Search for the cell housing the specified text and yield its [X, Y] center coordinate. 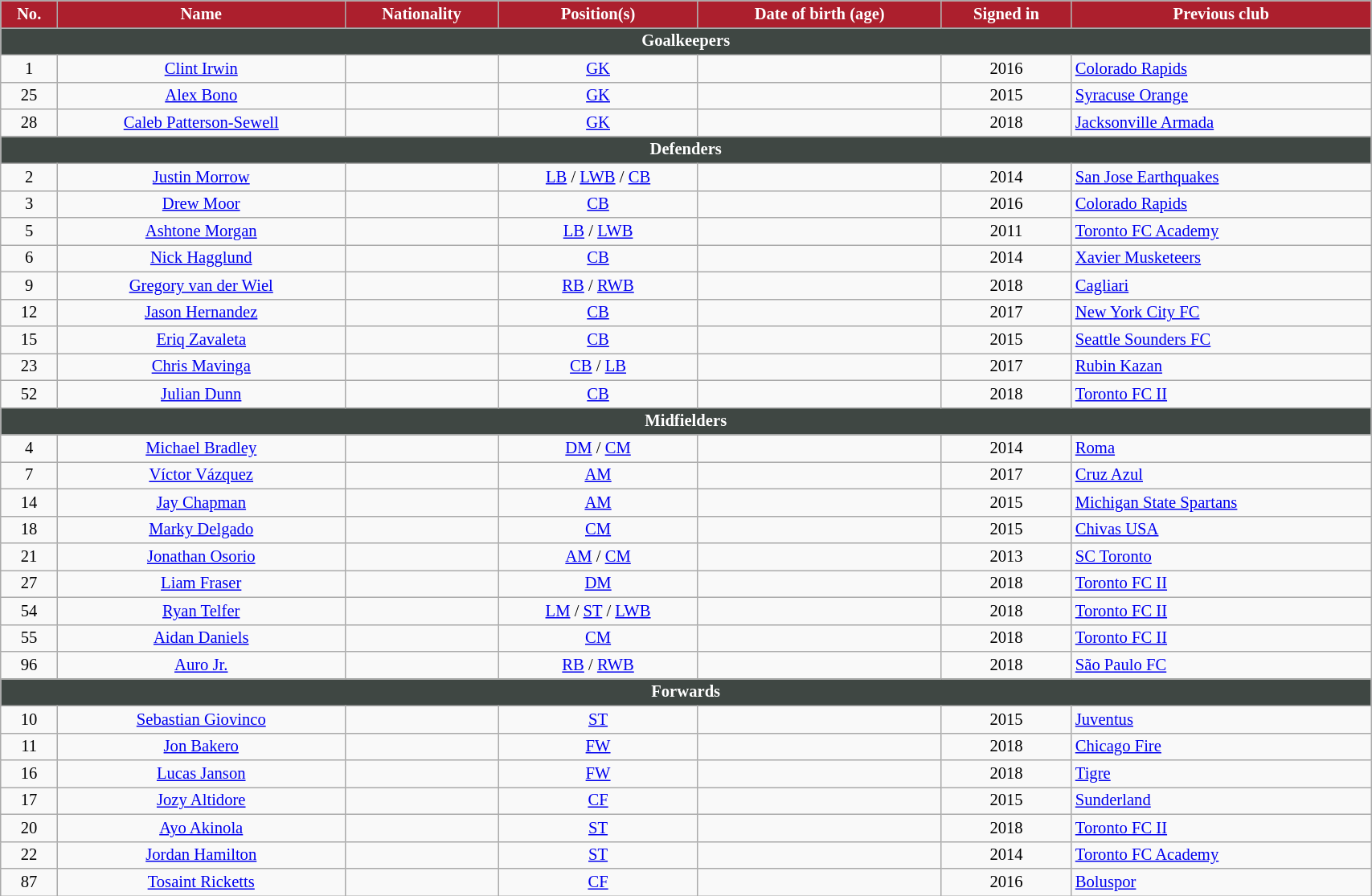
28 [29, 123]
Ryan Telfer [201, 611]
Previous club [1222, 14]
Jonathan Osorio [201, 557]
2011 [1006, 231]
Marky Delgado [201, 530]
52 [29, 394]
CB / LB [598, 366]
Jozy Altidore [201, 800]
Boluspor [1222, 882]
Víctor Vázquez [201, 475]
96 [29, 665]
Drew Moor [201, 204]
21 [29, 557]
Julian Dunn [201, 394]
Jon Bakero [201, 747]
Auro Jr. [201, 665]
10 [29, 719]
Gregory van der Wiel [201, 285]
18 [29, 530]
Date of birth (age) [820, 14]
Position(s) [598, 14]
SC Toronto [1222, 557]
Cruz Azul [1222, 475]
14 [29, 502]
Nick Hagglund [201, 258]
12 [29, 313]
Tigre [1222, 774]
Xavier Musketeers [1222, 258]
87 [29, 882]
22 [29, 855]
1 [29, 68]
Name [201, 14]
23 [29, 366]
17 [29, 800]
LM / ST / LWB [598, 611]
Goalkeepers [686, 41]
Roma [1222, 448]
DM [598, 583]
Clint Irwin [201, 68]
2013 [1006, 557]
Chivas USA [1222, 530]
New York City FC [1222, 313]
San Jose Earthquakes [1222, 177]
Eriq Zavaleta [201, 340]
Alex Bono [201, 96]
Lucas Janson [201, 774]
Tosaint Ricketts [201, 882]
Chris Mavinga [201, 366]
Michael Bradley [201, 448]
Midfielders [686, 421]
Liam Fraser [201, 583]
2 [29, 177]
DM / CM [598, 448]
AM / CM [598, 557]
Juventus [1222, 719]
Nationality [421, 14]
Michigan State Spartans [1222, 502]
Ayo Akinola [201, 828]
Syracuse Orange [1222, 96]
16 [29, 774]
Justin Morrow [201, 177]
Jacksonville Armada [1222, 123]
15 [29, 340]
Rubin Kazan [1222, 366]
Aidan Daniels [201, 638]
3 [29, 204]
20 [29, 828]
No. [29, 14]
Sebastian Giovinco [201, 719]
Jordan Hamilton [201, 855]
Ashtone Morgan [201, 231]
Sunderland [1222, 800]
6 [29, 258]
5 [29, 231]
Chicago Fire [1222, 747]
25 [29, 96]
LB / LWB [598, 231]
Signed in [1006, 14]
Forwards [686, 692]
9 [29, 285]
Jay Chapman [201, 502]
4 [29, 448]
55 [29, 638]
São Paulo FC [1222, 665]
54 [29, 611]
Defenders [686, 149]
7 [29, 475]
11 [29, 747]
Seattle Sounders FC [1222, 340]
LB / LWB / CB [598, 177]
Caleb Patterson-Sewell [201, 123]
Cagliari [1222, 285]
27 [29, 583]
Jason Hernandez [201, 313]
